Output the (x, y) coordinate of the center of the cell containing the given text.  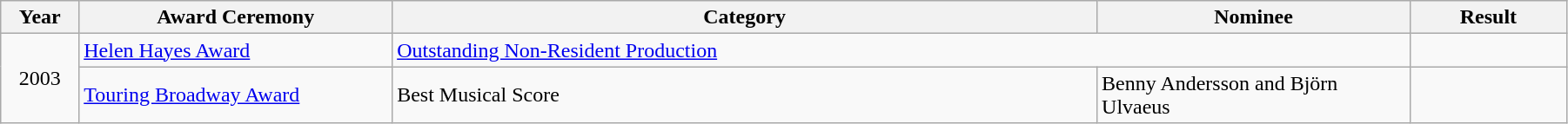
Award Ceremony (236, 17)
Outstanding Non-Resident Production (901, 50)
Benny Andersson and Björn Ulvaeus (1254, 95)
Touring Broadway Award (236, 95)
Helen Hayes Award (236, 50)
2003 (40, 78)
Result (1488, 17)
Nominee (1254, 17)
Category (745, 17)
Year (40, 17)
Best Musical Score (745, 95)
